Find where the given text appears and provide that cell's center as (X, Y) coordinate. 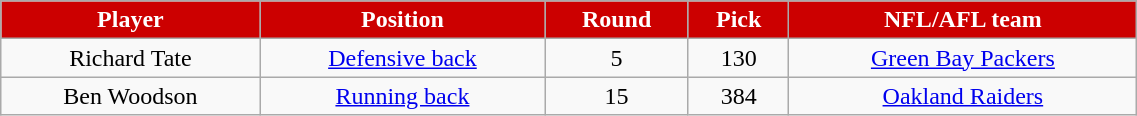
Round (616, 20)
NFL/AFL team (963, 20)
Position (402, 20)
15 (616, 96)
Defensive back (402, 58)
Oakland Raiders (963, 96)
Richard Tate (130, 58)
Pick (738, 20)
5 (616, 58)
130 (738, 58)
Green Bay Packers (963, 58)
Running back (402, 96)
Player (130, 20)
384 (738, 96)
Ben Woodson (130, 96)
